Return the [x, y] coordinate for the center point of the cell that contains the specified text.  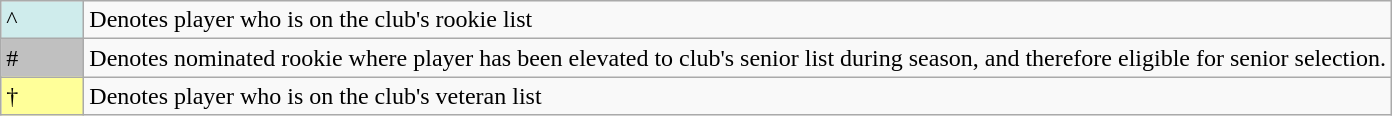
† [42, 96]
Denotes player who is on the club's veteran list [738, 96]
^ [42, 20]
Denotes player who is on the club's rookie list [738, 20]
Denotes nominated rookie where player has been elevated to club's senior list during season, and therefore eligible for senior selection. [738, 58]
# [42, 58]
